Identify which cell holds the provided text, then report its [x, y] central coordinate. 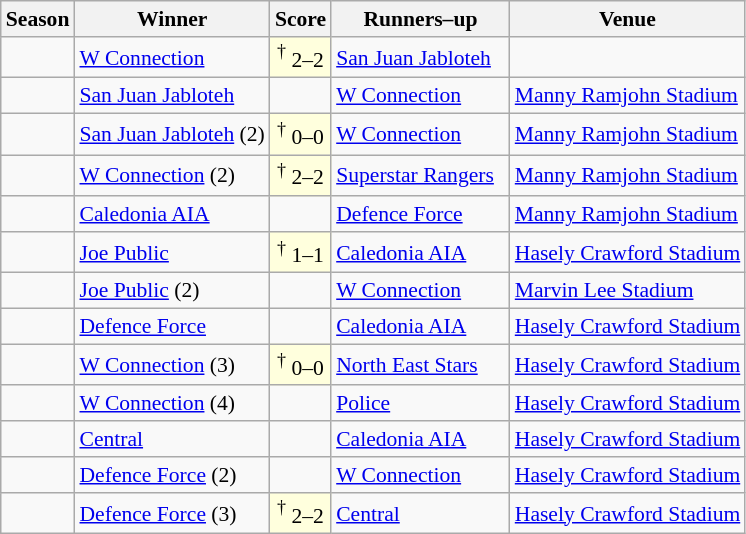
Score [300, 19]
Superstar Rangers [420, 176]
Police [420, 404]
Marvin Lee Stadium [628, 291]
San Juan Jabloteh (2) [172, 134]
Joe Public [172, 252]
Venue [628, 19]
Defence Force (3) [172, 514]
Season [38, 19]
† 1–1 [300, 252]
Joe Public (2) [172, 291]
W Connection (2) [172, 176]
W Connection (4) [172, 404]
Winner [172, 19]
W Connection (3) [172, 366]
Runners–up [420, 19]
North East Stars [420, 366]
Defence Force (2) [172, 475]
